Locate the cell with the specified text and output its (x, y) center coordinate. 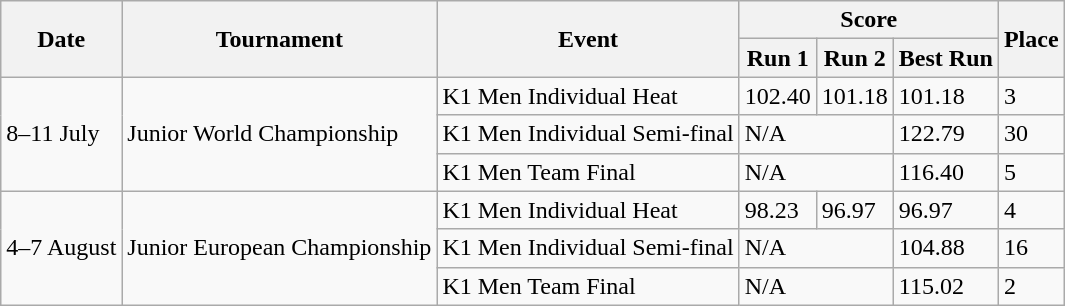
4–7 August (62, 248)
2 (1031, 286)
5 (1031, 172)
Run 2 (854, 58)
Date (62, 39)
Run 1 (778, 58)
3 (1031, 96)
122.79 (946, 134)
Junior European Championship (280, 248)
16 (1031, 248)
102.40 (778, 96)
4 (1031, 210)
116.40 (946, 172)
104.88 (946, 248)
98.23 (778, 210)
Tournament (280, 39)
Best Run (946, 58)
30 (1031, 134)
Junior World Championship (280, 134)
115.02 (946, 286)
Score (868, 20)
8–11 July (62, 134)
Place (1031, 39)
Event (588, 39)
